For the text-containing cell, return its midpoint in [X, Y] coordinate format. 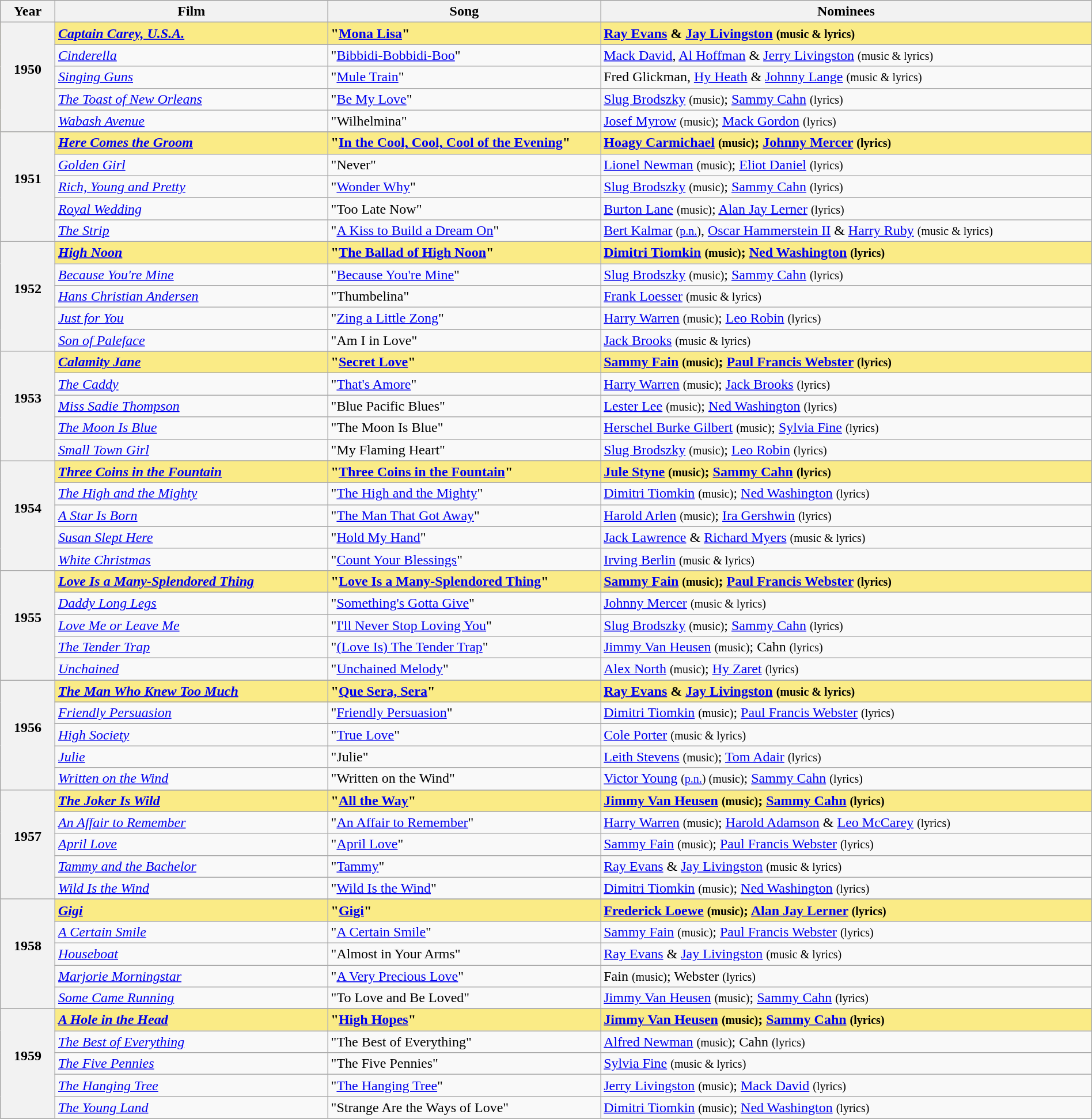
"Blue Pacific Blues" [464, 406]
Mack David, Al Hoffman & Jerry Livingston (music & lyrics) [847, 55]
April Love [191, 844]
"The Best of Everything" [464, 1042]
"The Ballad of High Noon" [464, 252]
"Love Is a Many-Splendored Thing" [464, 581]
"An Affair to Remember" [464, 822]
"Que Sera, Sera" [464, 691]
Alfred Newman (music); Cahn (lyrics) [847, 1042]
Bert Kalmar (p.n.), Oscar Hammerstein II & Harry Ruby (music & lyrics) [847, 230]
"April Love" [464, 844]
Film [191, 12]
"I'll Never Stop Loving You" [464, 625]
1958 [28, 954]
Irving Berlin (music & lyrics) [847, 559]
"Wonder Why" [464, 187]
Harold Arlen (music); Ira Gershwin (lyrics) [847, 515]
Frank Loesser (music & lyrics) [847, 297]
1954 [28, 515]
"A Very Precious Love" [464, 976]
Lionel Newman (music); Eliot Daniel (lyrics) [847, 165]
1955 [28, 625]
The Caddy [191, 384]
High Society [191, 735]
"Three Coins in the Fountain" [464, 472]
1956 [28, 735]
Johnny Mercer (music & lyrics) [847, 603]
Victor Young (p.n.) (music); Sammy Cahn (lyrics) [847, 779]
"The Five Pennies" [464, 1064]
The Young Land [191, 1107]
The Strip [191, 230]
"In the Cool, Cool, Cool of the Evening" [464, 143]
Written on the Wind [191, 779]
Singing Guns [191, 77]
"Written on the Wind" [464, 779]
Royal Wedding [191, 208]
"Friendly Persuasion" [464, 713]
White Christmas [191, 559]
The Tender Trap [191, 647]
Jule Styne (music); Sammy Cahn (lyrics) [847, 472]
"Wilhelmina" [464, 121]
The Joker Is Wild [191, 801]
Miss Sadie Thompson [191, 406]
Some Came Running [191, 998]
Golden Girl [191, 165]
1951 [28, 187]
"(Love Is) The Tender Trap" [464, 647]
"Wild Is the Wind" [464, 888]
Jimmy Van Heusen (music); Cahn (lyrics) [847, 647]
Rich, Young and Pretty [191, 187]
1952 [28, 296]
1950 [28, 77]
"The Man That Got Away" [464, 515]
"True Love" [464, 735]
1959 [28, 1064]
Unchained [191, 669]
The High and the Mighty [191, 494]
Slug Brodszky (music); Leo Robin (lyrics) [847, 450]
"The High and the Mighty" [464, 494]
Fred Glickman, Hy Heath & Johnny Lange (music & lyrics) [847, 77]
"To Love and Be Loved" [464, 998]
"Secret Love" [464, 362]
Julie [191, 757]
A Hole in the Head [191, 1020]
Hans Christian Andersen [191, 297]
Burton Lane (music); Alan Jay Lerner (lyrics) [847, 208]
High Noon [191, 252]
Because You're Mine [191, 275]
Fain (music); Webster (lyrics) [847, 976]
"Mule Train" [464, 77]
Alex North (music); Hy Zaret (lyrics) [847, 669]
The Moon Is Blue [191, 428]
Song [464, 12]
Cinderella [191, 55]
Year [28, 12]
Jerry Livingston (music); Mack David (lyrics) [847, 1086]
The Toast of New Orleans [191, 99]
"Unchained Melody" [464, 669]
The Best of Everything [191, 1042]
Houseboat [191, 954]
"Bibbidi-Bobbidi-Boo" [464, 55]
"Gigi" [464, 910]
1953 [28, 406]
Daddy Long Legs [191, 603]
Friendly Persuasion [191, 713]
Love Me or Leave Me [191, 625]
"Am I in Love" [464, 340]
Frederick Loewe (music); Alan Jay Lerner (lyrics) [847, 910]
Jack Lawrence & Richard Myers (music & lyrics) [847, 537]
"Almost in Your Arms" [464, 954]
Captain Carey, U.S.A. [191, 33]
"Count Your Blessings" [464, 559]
Three Coins in the Fountain [191, 472]
"Too Late Now" [464, 208]
Lester Lee (music); Ned Washington (lyrics) [847, 406]
"The Moon Is Blue" [464, 428]
Here Comes the Groom [191, 143]
Tammy and the Bachelor [191, 866]
"High Hopes" [464, 1020]
Jack Brooks (music & lyrics) [847, 340]
Leith Stevens (music); Tom Adair (lyrics) [847, 757]
A Certain Smile [191, 932]
Josef Myrow (music); Mack Gordon (lyrics) [847, 121]
Nominees [847, 12]
Love Is a Many-Splendored Thing [191, 581]
"Because You're Mine" [464, 275]
Wabash Avenue [191, 121]
Herschel Burke Gilbert (music); Sylvia Fine (lyrics) [847, 428]
"That's Amore" [464, 384]
"Tammy" [464, 866]
A Star Is Born [191, 515]
The Man Who Knew Too Much [191, 691]
An Affair to Remember [191, 822]
"My Flaming Heart" [464, 450]
"Be My Love" [464, 99]
"Zing a Little Zong" [464, 318]
Small Town Girl [191, 450]
The Hanging Tree [191, 1086]
Just for You [191, 318]
"The Hanging Tree" [464, 1086]
Gigi [191, 910]
Wild Is the Wind [191, 888]
"A Certain Smile" [464, 932]
"Thumbelina" [464, 297]
Harry Warren (music); Harold Adamson & Leo McCarey (lyrics) [847, 822]
Marjorie Morningstar [191, 976]
Son of Paleface [191, 340]
"All the Way" [464, 801]
"Mona Lisa" [464, 33]
Hoagy Carmichael (music); Johnny Mercer (lyrics) [847, 143]
The Five Pennies [191, 1064]
Cole Porter (music & lyrics) [847, 735]
"Something's Gotta Give" [464, 603]
Susan Slept Here [191, 537]
Sylvia Fine (music & lyrics) [847, 1064]
"Julie" [464, 757]
"Hold My Hand" [464, 537]
Calamity Jane [191, 362]
"A Kiss to Build a Dream On" [464, 230]
1957 [28, 844]
"Never" [464, 165]
Dimitri Tiomkin (music); Paul Francis Webster (lyrics) [847, 713]
Harry Warren (music); Jack Brooks (lyrics) [847, 384]
"Strange Are the Ways of Love" [464, 1107]
Harry Warren (music); Leo Robin (lyrics) [847, 318]
